Search for the cell housing the specified text and yield its [X, Y] center coordinate. 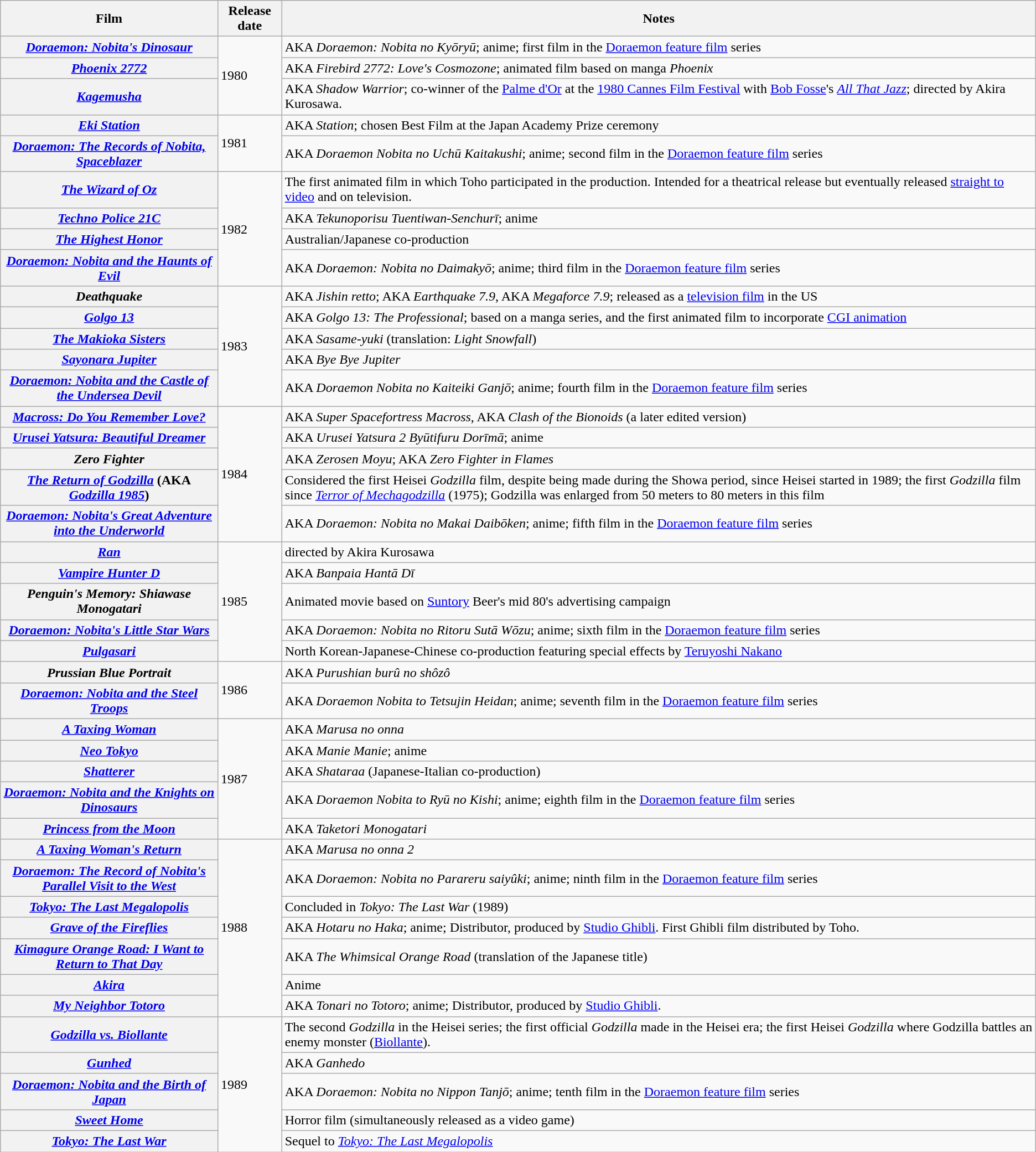
1987 [250, 778]
AKA Super Spacefortress Macross, AKA Clash of the Bionoids (a later edited version) [659, 417]
Kimagure Orange Road: I Want to Return to That Day [110, 957]
Notes [659, 19]
Doraemon: Nobita's Little Star Wars [110, 630]
Tokyo: The Last War [110, 1141]
AKA Jishin retto; AKA Earthquake 7.9, AKA Megaforce 7.9; released as a television film in the US [659, 296]
AKA Zerosen Moyu; AKA Zero Fighter in Flames [659, 459]
Urusei Yatsura: Beautiful Dreamer [110, 438]
AKA Doraemon Nobita no Uchū Kaitakushi; anime; second film in the Doraemon feature film series [659, 154]
My Neighbor Totoro [110, 1006]
Australian/Japanese co-production [659, 239]
Doraemon: The Records of Nobita, Spaceblazer [110, 154]
Penguin's Memory: Shiawase Monogatari [110, 601]
AKA Shadow Warrior; co-winner of the Palme d'Or at the 1980 Cannes Film Festival with Bob Fosse's All That Jazz; directed by Akira Kurosawa. [659, 96]
1981 [250, 143]
directed by Akira Kurosawa [659, 552]
AKA Shataraa (Japanese-Italian co-production) [659, 772]
AKA Doraemon: Nobita no Ritoru Sutā Wōzu; anime; sixth film in the Doraemon feature film series [659, 630]
Animated movie based on Suntory Beer's mid 80's advertising campaign [659, 601]
North Korean-Japanese-Chinese co-production featuring special effects by Teruyoshi Nakano [659, 651]
The Wizard of Oz [110, 189]
1985 [250, 601]
AKA Tekunoporisu Tuentiwan-Senchurī; anime [659, 218]
1989 [250, 1084]
AKA Doraemon Nobita to Tetsujin Heidan; anime; seventh film in the Doraemon feature film series [659, 701]
AKA Station; chosen Best Film at the Japan Academy Prize ceremony [659, 125]
Deathquake [110, 296]
Concluded in Tokyo: The Last War (1989) [659, 907]
AKA Golgo 13: The Professional; based on a manga series, and the first animated film to incorporate CGI animation [659, 317]
Horror film (simultaneously released as a video game) [659, 1120]
AKA Doraemon: Nobita no Parareru saiyûki; anime; ninth film in the Doraemon feature film series [659, 878]
Vampire Hunter D [110, 573]
1983 [250, 345]
1980 [250, 75]
AKA Urusei Yatsura 2 Byūtifuru Dorīmā; anime [659, 438]
Grave of the Fireflies [110, 928]
AKA Doraemon Nobita no Kaiteiki Ganjō; anime; fourth film in the Doraemon feature film series [659, 389]
Godzilla vs. Biollante [110, 1034]
Film [110, 19]
AKA Ganhedo [659, 1063]
Gunhed [110, 1063]
AKA Hotaru no Haka; anime; Distributor, produced by Studio Ghibli. First Ghibli film distributed by Toho. [659, 928]
Doraemon: Nobita and the Steel Troops [110, 701]
Golgo 13 [110, 317]
AKA Tonari no Totoro; anime; Distributor, produced by Studio Ghibli. [659, 1006]
AKA The Whimsical Orange Road (translation of the Japanese title) [659, 957]
The Highest Honor [110, 239]
A Taxing Woman's Return [110, 850]
Pulgasari [110, 651]
Doraemon: Nobita's Dinosaur [110, 47]
Ran [110, 552]
Doraemon: Nobita and the Haunts of Evil [110, 268]
Doraemon: Nobita's Great Adventure into the Underworld [110, 524]
Phoenix 2772 [110, 68]
Kagemusha [110, 96]
1986 [250, 690]
The Return of Godzilla (AKA Godzilla 1985) [110, 487]
AKA Manie Manie; anime [659, 750]
Doraemon: The Record of Nobita's Parallel Visit to the West [110, 878]
Tokyo: The Last Megalopolis [110, 907]
AKA Taketori Monogatari [659, 829]
Sayonara Jupiter [110, 360]
AKA Marusa no onna [659, 729]
AKA Doraemon Nobita to Ryū no Kishi; anime; eighth film in the Doraemon feature film series [659, 800]
Neo Tokyo [110, 750]
Eki Station [110, 125]
AKA Banpaia Hantā Dī [659, 573]
AKA Purushian burû no shôzô [659, 672]
Shatterer [110, 772]
AKA Doraemon: Nobita no Kyōryū; anime; first film in the Doraemon feature film series [659, 47]
Akira [110, 985]
1984 [250, 474]
AKA Firebird 2772: Love's Cosmozone; animated film based on manga Phoenix [659, 68]
Anime [659, 985]
1982 [250, 229]
AKA Doraemon: Nobita no Daimakyō; anime; third film in the Doraemon feature film series [659, 268]
AKA Marusa no onna 2 [659, 850]
Techno Police 21C [110, 218]
Prussian Blue Portrait [110, 672]
AKA Bye Bye Jupiter [659, 360]
The Makioka Sisters [110, 338]
AKA Doraemon: Nobita no Nippon Tanjō; anime; tenth film in the Doraemon feature film series [659, 1092]
1988 [250, 928]
Sequel to Tokyo: The Last Megalopolis [659, 1141]
AKA Doraemon: Nobita no Makai Daibōken; anime; fifth film in the Doraemon feature film series [659, 524]
A Taxing Woman [110, 729]
Release date [250, 19]
AKA Sasame-yuki (translation: Light Snowfall) [659, 338]
Zero Fighter [110, 459]
Doraemon: Nobita and the Birth of Japan [110, 1092]
Doraemon: Nobita and the Knights on Dinosaurs [110, 800]
Doraemon: Nobita and the Castle of the Undersea Devil [110, 389]
Sweet Home [110, 1120]
Princess from the Moon [110, 829]
Macross: Do You Remember Love? [110, 417]
